Scan for the cell matching the given text and deliver its (X, Y) coordinate at center. 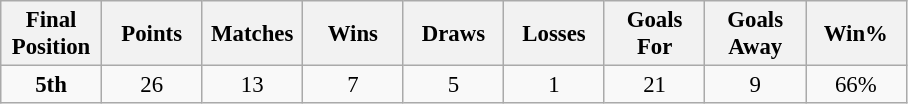
66% (856, 85)
1 (554, 85)
26 (152, 85)
Points (152, 34)
13 (252, 85)
Matches (252, 34)
Wins (354, 34)
5th (52, 85)
Losses (554, 34)
Final Position (52, 34)
Win% (856, 34)
5 (454, 85)
Goals Away (756, 34)
Draws (454, 34)
7 (354, 85)
Goals For (654, 34)
9 (756, 85)
21 (654, 85)
